From the cell containing the given text, extract its center point as (X, Y) coordinate. 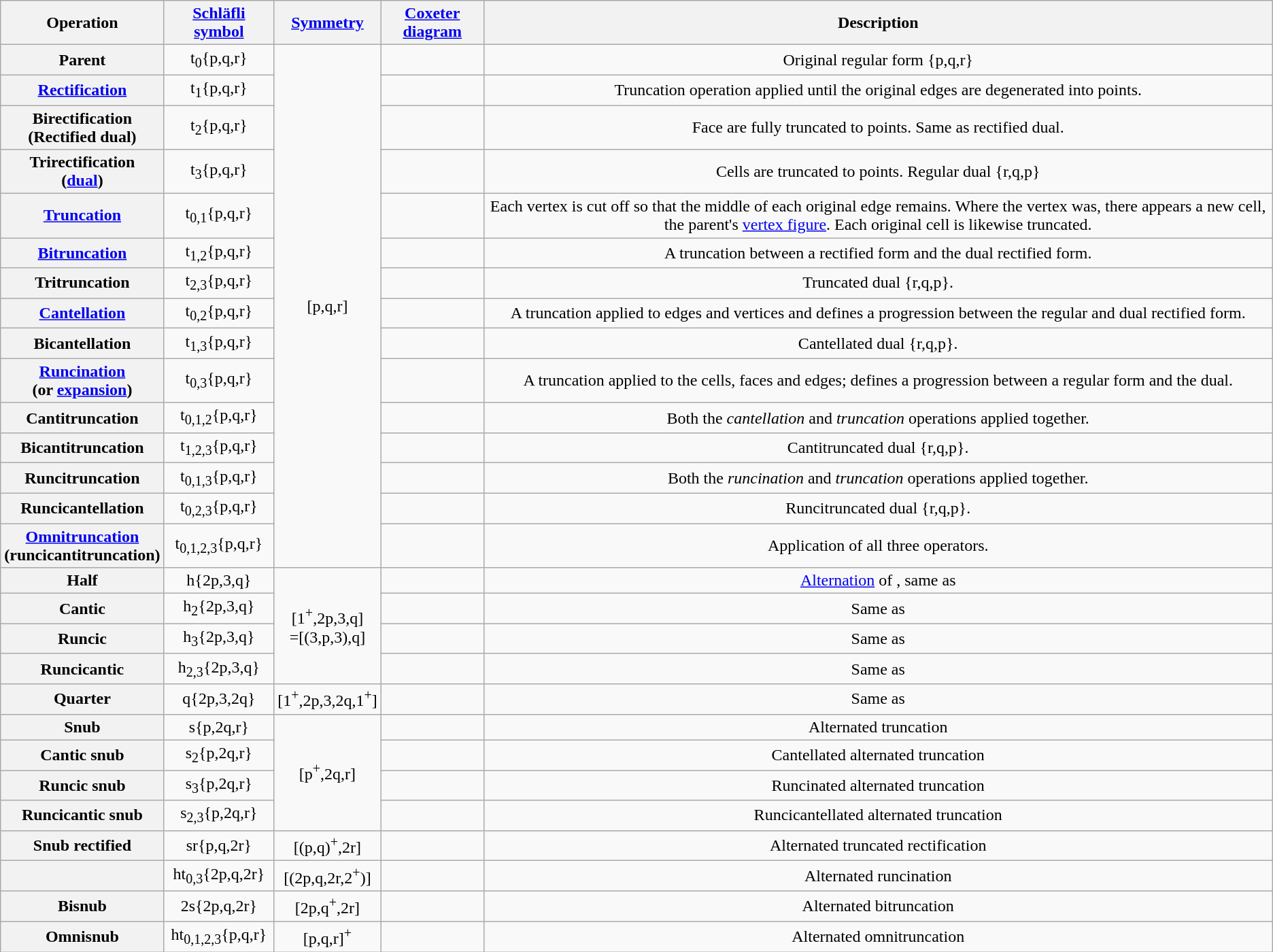
Truncation (82, 216)
Tritruncation (82, 283)
Original regular form {p,q,r} (878, 60)
ht0,1,2,3{p,q,r} (219, 937)
[p,q,r]+ (328, 937)
h3{2p,3,q} (219, 639)
Half (82, 581)
Rectification (82, 90)
t1{p,q,r} (219, 90)
Bisnub (82, 906)
t1,3{p,q,r} (219, 343)
Runcinated alternated truncation (878, 785)
t0{p,q,r} (219, 60)
A truncation applied to the cells, faces and edges; defines a progression between a regular form and the dual. (878, 381)
Runcicantic (82, 668)
Alternation of , same as (878, 581)
Both the cantellation and truncation operations applied together. (878, 418)
[1+,2p,3,2q,1+] (328, 699)
h{2p,3,q} (219, 581)
s2{p,2q,r} (219, 755)
Alternated bitruncation (878, 906)
2s{2p,q,2r} (219, 906)
t0,2,3{p,q,r} (219, 508)
[(p,q)+,2r] (328, 846)
Cantellation (82, 313)
Snub (82, 727)
Face are fully truncated to points. Same as rectified dual. (878, 126)
Alternated omnitruncation (878, 937)
h2{2p,3,q} (219, 609)
Cells are truncated to points. Regular dual {r,q,p} (878, 171)
A truncation between a rectified form and the dual rectified form. (878, 253)
t0,1,2,3{p,q,r} (219, 545)
Runcic snub (82, 785)
[p,q,r] (328, 306)
t0,3{p,q,r} (219, 381)
t0,1,2{p,q,r} (219, 418)
Truncated dual {r,q,p}. (878, 283)
[2p,q+,2r] (328, 906)
Runcination(or expansion) (82, 381)
Both the runcination and truncation operations applied together. (878, 478)
Trirectification(dual) (82, 171)
Omnisnub (82, 937)
Runcicantellation (82, 508)
Description (878, 23)
Bicantellation (82, 343)
t2,3{p,q,r} (219, 283)
[1+,2p,3,q]=[(3,p,3),q] (328, 626)
Runcic (82, 639)
A truncation applied to edges and vertices and defines a progression between the regular and dual rectified form. (878, 313)
Application of all three operators. (878, 545)
Runcitruncation (82, 478)
[(2p,q,2r,2+)] (328, 876)
Truncation operation applied until the original edges are degenerated into points. (878, 90)
Coxeter diagram (432, 23)
s{p,2q,r} (219, 727)
Alternated truncation (878, 727)
t0,1{p,q,r} (219, 216)
Runcicantic snub (82, 815)
t1,2{p,q,r} (219, 253)
t1,2,3{p,q,r} (219, 447)
Parent (82, 60)
Cantic snub (82, 755)
h2,3{2p,3,q} (219, 668)
Birectification(Rectified dual) (82, 126)
sr{p,q,2r} (219, 846)
s2,3{p,2q,r} (219, 815)
Symmetry (328, 23)
Cantic (82, 609)
Snub rectified (82, 846)
[p+,2q,r] (328, 772)
Alternated runcination (878, 876)
Cantellated dual {r,q,p}. (878, 343)
Schläfli symbol (219, 23)
t0,1,3{p,q,r} (219, 478)
q{2p,3,2q} (219, 699)
t3{p,q,r} (219, 171)
Bitruncation (82, 253)
t2{p,q,r} (219, 126)
t0,2{p,q,r} (219, 313)
ht0,3{2p,q,2r} (219, 876)
Quarter (82, 699)
s3{p,2q,r} (219, 785)
Cantellated alternated truncation (878, 755)
Bicantitruncation (82, 447)
Runcitruncated dual {r,q,p}. (878, 508)
Cantitruncated dual {r,q,p}. (878, 447)
Alternated truncated rectification (878, 846)
Cantitruncation (82, 418)
Runcicantellated alternated truncation (878, 815)
Operation (82, 23)
Omnitruncation(runcicantitruncation) (82, 545)
